Provide the (x, y) coordinate of the cell's center where the given text is located.  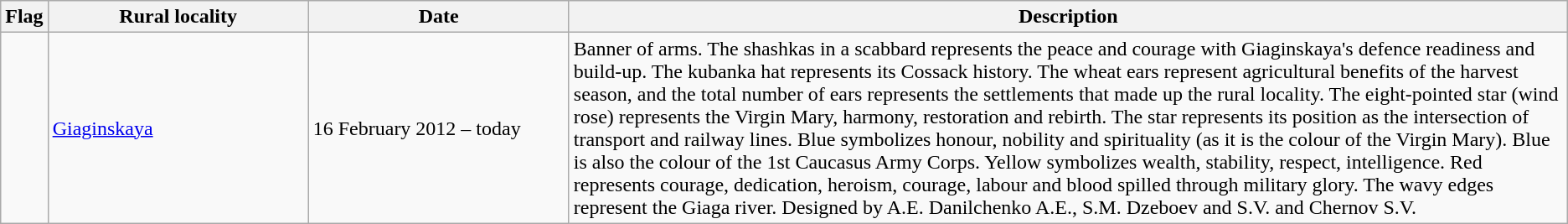
Date (439, 17)
16 February 2012 – today (439, 128)
Description (1068, 17)
Giaginskaya (178, 128)
Flag (24, 17)
Rural locality (178, 17)
